Locate the cell with the specified text and output its (X, Y) center coordinate. 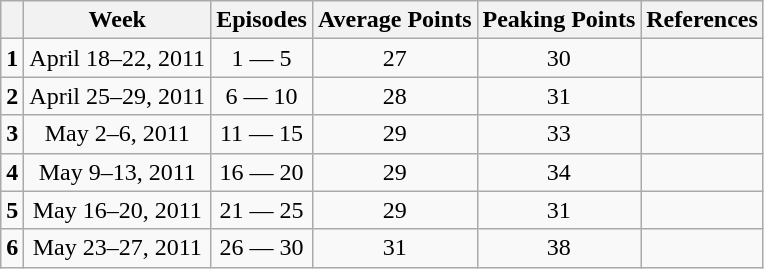
34 (559, 172)
3 (12, 134)
May 16–20, 2011 (118, 210)
21 — 25 (262, 210)
4 (12, 172)
16 — 20 (262, 172)
33 (559, 134)
2 (12, 96)
5 (12, 210)
6 — 10 (262, 96)
Week (118, 20)
May 9–13, 2011 (118, 172)
Episodes (262, 20)
30 (559, 58)
6 (12, 248)
References (702, 20)
1 — 5 (262, 58)
11 — 15 (262, 134)
April 25–29, 2011 (118, 96)
28 (394, 96)
May 2–6, 2011 (118, 134)
1 (12, 58)
27 (394, 58)
Average Points (394, 20)
Peaking Points (559, 20)
38 (559, 248)
26 — 30 (262, 248)
April 18–22, 2011 (118, 58)
May 23–27, 2011 (118, 248)
